Return (X, Y) of the center of cell containing provided text 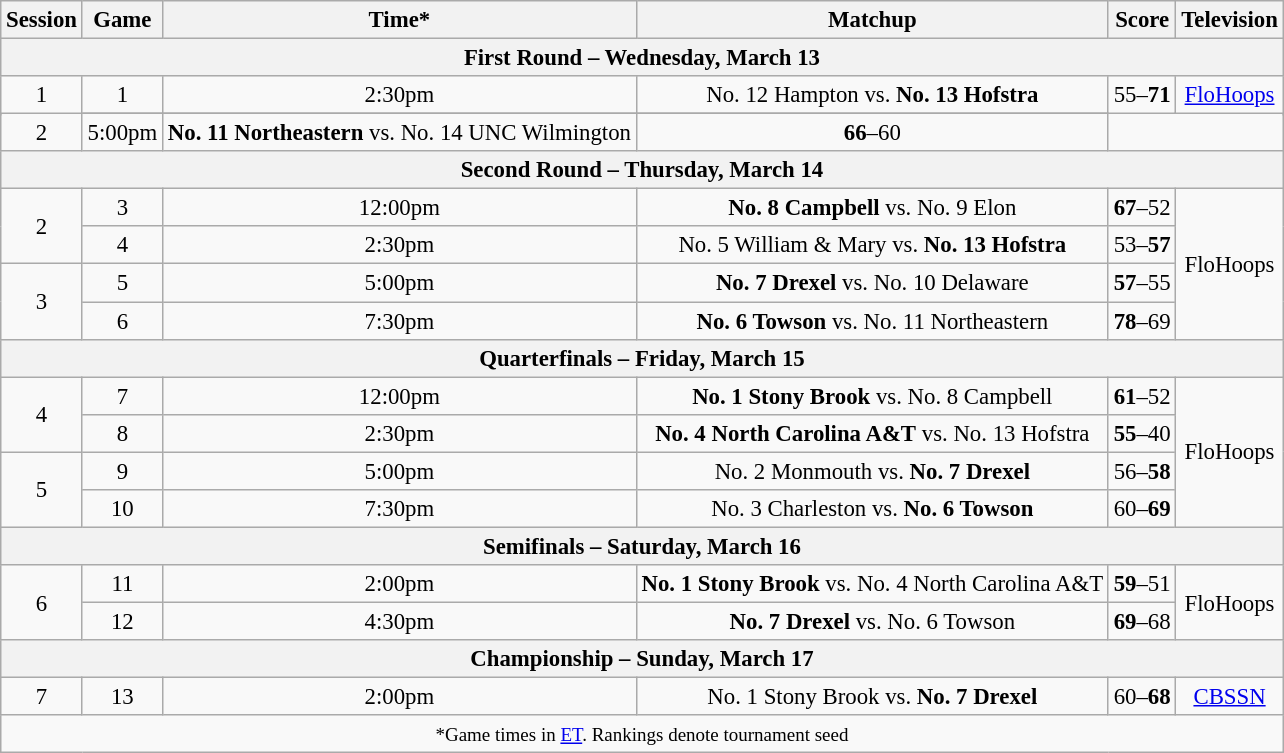
First Round – Wednesday, March 13 (642, 58)
No. 1 Stony Brook vs. No. 4 North Carolina A&T (872, 584)
60–68 (1142, 697)
No. 6 Towson vs. No. 11 Northeastern (872, 321)
Quarterfinals – Friday, March 15 (642, 358)
Game (122, 20)
No. 5 William & Mary vs. No. 13 Hofstra (872, 245)
No. 7 Drexel vs. No. 6 Towson (872, 621)
9 (122, 471)
No. 1 Stony Brook vs. No. 8 Campbell (872, 396)
69–68 (1142, 621)
Score (1142, 20)
67–52 (1142, 208)
56–58 (1142, 471)
4:30pm (399, 621)
53–57 (1142, 245)
57–55 (1142, 283)
13 (122, 697)
12 (122, 621)
Session (42, 20)
No. 4 North Carolina A&T vs. No. 13 Hofstra (872, 433)
61–52 (1142, 396)
Second Round – Thursday, March 14 (642, 170)
Matchup (872, 20)
Time* (399, 20)
Semifinals – Saturday, March 16 (642, 546)
10 (122, 509)
No. 2 Monmouth vs. No. 7 Drexel (872, 471)
No. 8 Campbell vs. No. 9 Elon (872, 208)
78–69 (1142, 321)
*Game times in ET. Rankings denote tournament seed (642, 734)
59–51 (1142, 584)
No. 11 Northeastern vs. No. 14 UNC Wilmington (399, 133)
No. 1 Stony Brook vs. No. 7 Drexel (872, 697)
8 (122, 433)
55–71 (1142, 95)
60–69 (1142, 509)
No. 7 Drexel vs. No. 10 Delaware (872, 283)
Championship – Sunday, March 17 (642, 659)
No. 12 Hampton vs. No. 13 Hofstra (872, 95)
Television (1230, 20)
CBSSN (1230, 697)
66–60 (872, 133)
55–40 (1142, 433)
No. 3 Charleston vs. No. 6 Towson (872, 509)
11 (122, 584)
